Return the (X, Y) coordinate for the center point of the cell that contains the specified text.  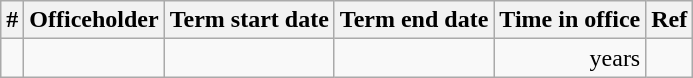
Officeholder (94, 20)
years (570, 58)
Ref (670, 20)
# (12, 20)
Time in office (570, 20)
Term end date (414, 20)
Term start date (249, 20)
